Pinpoint the cell where the given text exists, returning its (X, Y) midpoint coordinate. 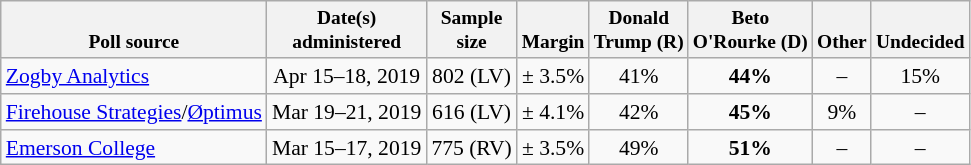
Zogby Analytics (134, 76)
44% (750, 76)
Other (842, 30)
Samplesize (472, 30)
BetoO'Rourke (D) (750, 30)
9% (842, 112)
Date(s)administered (346, 30)
Undecided (920, 30)
616 (LV) (472, 112)
Mar 19–21, 2019 (346, 112)
45% (750, 112)
Margin (553, 30)
802 (LV) (472, 76)
Poll source (134, 30)
15% (920, 76)
Firehouse Strategies/Øptimus (134, 112)
DonaldTrump (R) (638, 30)
42% (638, 112)
± 4.1% (553, 112)
± 3.5% (553, 76)
41% (638, 76)
Apr 15–18, 2019 (346, 76)
